Return the (x, y) coordinate for the center point of the cell that contains the specified text.  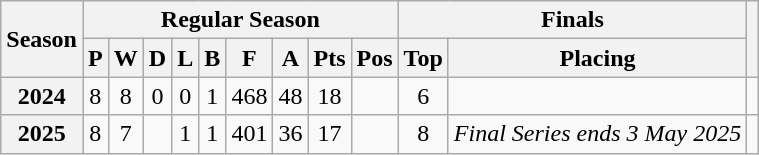
Top (423, 58)
Regular Season (240, 20)
2025 (42, 134)
36 (290, 134)
D (157, 58)
48 (290, 96)
Finals (572, 20)
Pos (374, 58)
401 (250, 134)
Season (42, 39)
7 (126, 134)
L (186, 58)
F (250, 58)
Placing (597, 58)
A (290, 58)
468 (250, 96)
18 (330, 96)
Final Series ends 3 May 2025 (597, 134)
Pts (330, 58)
17 (330, 134)
P (95, 58)
2024 (42, 96)
B (212, 58)
6 (423, 96)
W (126, 58)
